Identify which cell holds the provided text, then report its [x, y] central coordinate. 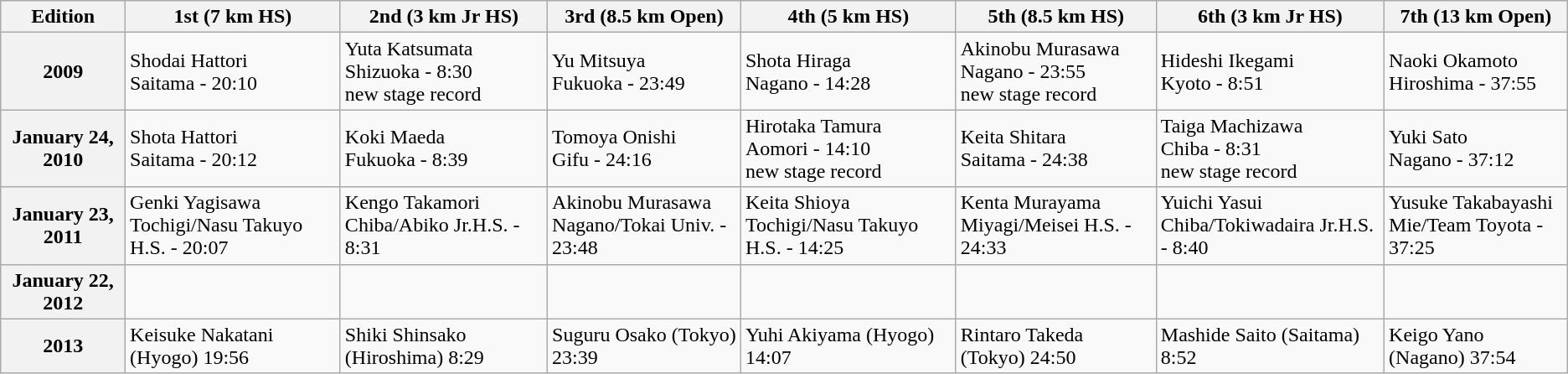
Yu MitsuyaFukuoka - 23:49 [645, 71]
2013 [64, 345]
2nd (3 km Jr HS) [444, 17]
Yuta KatsumataShizuoka - 8:30 new stage record [444, 71]
Akinobu MurasawaNagano/Tokai Univ. - 23:48 [645, 226]
Rintaro Takeda (Tokyo) 24:50 [1055, 345]
Keita ShioyaTochigi/Nasu Takuyo H.S. - 14:25 [848, 226]
Suguru Osako (Tokyo) 23:39 [645, 345]
January 24, 2010 [64, 148]
Genki YagisawaTochigi/Nasu Takuyo H.S. - 20:07 [233, 226]
3rd (8.5 km Open) [645, 17]
Akinobu MurasawaNagano - 23:55new stage record [1055, 71]
Yusuke TakabayashiMie/Team Toyota - 37:25 [1476, 226]
Naoki OkamotoHiroshima - 37:55 [1476, 71]
Koki Maeda Fukuoka - 8:39 [444, 148]
Shota Hattori Saitama - 20:12 [233, 148]
Kenta MurayamaMiyagi/Meisei H.S. - 24:33 [1055, 226]
7th (13 km Open) [1476, 17]
January 22, 2012 [64, 292]
6th (3 km Jr HS) [1270, 17]
Tomoya Onishi Gifu - 24:16 [645, 148]
1st (7 km HS) [233, 17]
Edition [64, 17]
Taiga Machizawa Chiba - 8:31new stage record [1270, 148]
Hirotaka Tamura Aomori - 14:10new stage record [848, 148]
Yuhi Akiyama (Hyogo) 14:07 [848, 345]
January 23, 2011 [64, 226]
Yuki Sato Nagano - 37:12 [1476, 148]
5th (8.5 km HS) [1055, 17]
Hideshi IkegamiKyoto - 8:51 [1270, 71]
Kengo TakamoriChiba/Abiko Jr.H.S. - 8:31 [444, 226]
Keisuke Nakatani (Hyogo) 19:56 [233, 345]
Keigo Yano (Nagano) 37:54 [1476, 345]
Shodai HattoriSaitama - 20:10 [233, 71]
Yuichi YasuiChiba/Tokiwadaira Jr.H.S. - 8:40 [1270, 226]
Shiki Shinsako (Hiroshima) 8:29 [444, 345]
4th (5 km HS) [848, 17]
Shota HiragaNagano - 14:28 [848, 71]
2009 [64, 71]
Mashide Saito (Saitama) 8:52 [1270, 345]
Keita Shitara Saitama - 24:38 [1055, 148]
